Scan for the cell matching the given text and deliver its (x, y) coordinate at center. 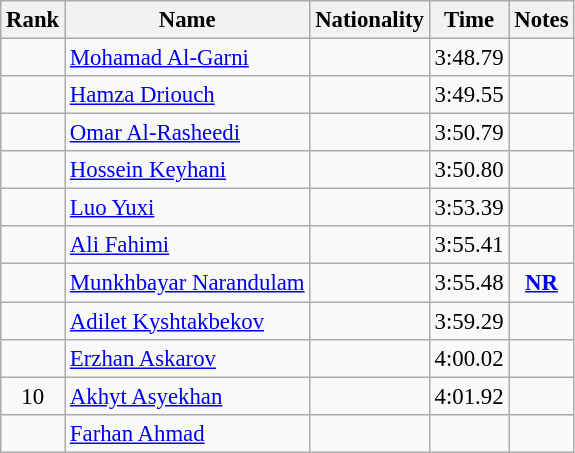
Luo Yuxi (188, 208)
Akhyt Asyekhan (188, 396)
Ali Fahimi (188, 245)
Erzhan Askarov (188, 358)
3:53.39 (469, 208)
Nationality (370, 20)
3:48.79 (469, 58)
Omar Al-Rasheedi (188, 133)
10 (33, 396)
Munkhbayar Narandulam (188, 283)
Rank (33, 20)
3:55.41 (469, 245)
Time (469, 20)
3:59.29 (469, 321)
Notes (542, 20)
4:00.02 (469, 358)
NR (542, 283)
3:55.48 (469, 283)
Hossein Keyhani (188, 170)
Mohamad Al-Garni (188, 58)
4:01.92 (469, 396)
Farhan Ahmad (188, 433)
Adilet Kyshtakbekov (188, 321)
3:49.55 (469, 95)
3:50.79 (469, 133)
Name (188, 20)
3:50.80 (469, 170)
Hamza Driouch (188, 95)
